Determine the (X, Y) coordinate at the center of the cell enclosing the given text.  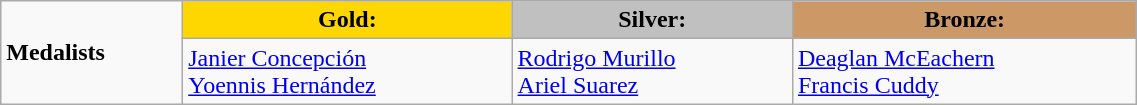
Bronze: (964, 20)
Deaglan McEachern Francis Cuddy (964, 72)
Medalists (92, 52)
Gold: (348, 20)
Silver: (652, 20)
Rodrigo MurilloAriel Suarez (652, 72)
Janier ConcepciónYoennis Hernández (348, 72)
